Capture the cell that displays the provided text and extract its [x, y] central coordinate. 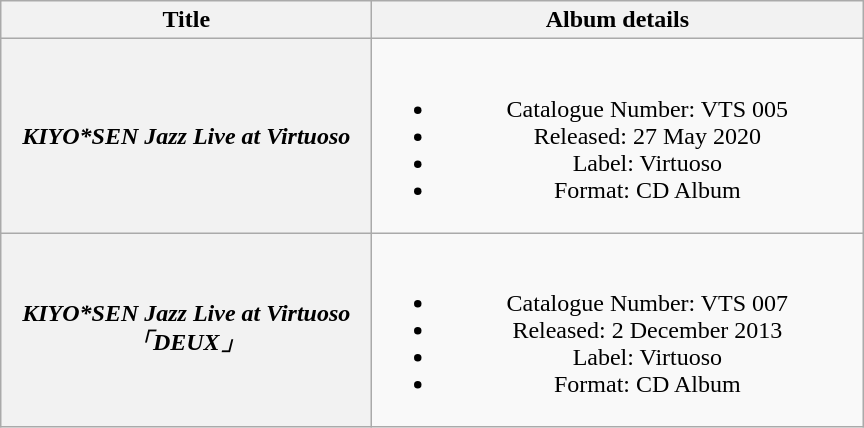
Catalogue Number: VTS 007Released: 2 December 2013Label: VirtuosoFormat: CD Album [618, 330]
KIYO*SEN Jazz Live at Virtuoso [186, 136]
Catalogue Number: VTS 005Released: 27 May 2020Label: VirtuosoFormat: CD Album [618, 136]
Title [186, 20]
Album details [618, 20]
KIYO*SEN Jazz Live at Virtuoso 「DEUX」 [186, 330]
